Find where the given text appears and provide that cell's center as [x, y] coordinate. 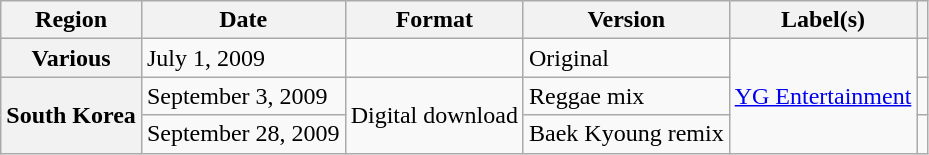
Various [72, 58]
Region [72, 20]
Date [243, 20]
Original [626, 58]
September 3, 2009 [243, 96]
Format [434, 20]
July 1, 2009 [243, 58]
Baek Kyoung remix [626, 134]
Label(s) [823, 20]
September 28, 2009 [243, 134]
South Korea [72, 115]
Digital download [434, 115]
Reggae mix [626, 96]
YG Entertainment [823, 96]
Version [626, 20]
